Find where the given text appears and provide that cell's center as [x, y] coordinate. 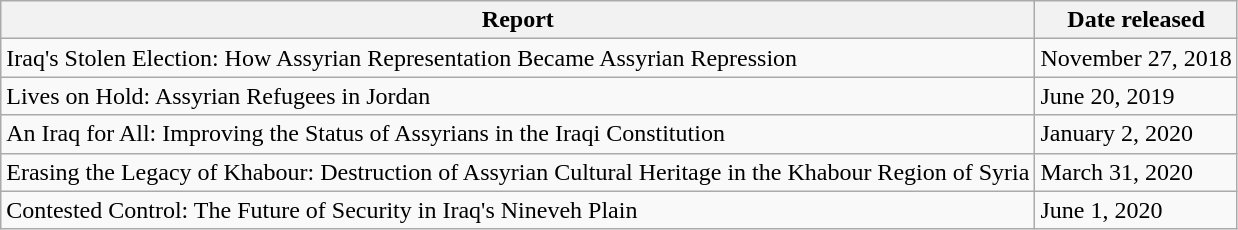
March 31, 2020 [1136, 172]
January 2, 2020 [1136, 134]
Erasing the Legacy of Khabour: Destruction of Assyrian Cultural Heritage in the Khabour Region of Syria [518, 172]
Contested Control: The Future of Security in Iraq's Nineveh Plain [518, 210]
June 1, 2020 [1136, 210]
November 27, 2018 [1136, 58]
Date released [1136, 20]
June 20, 2019 [1136, 96]
An Iraq for All: Improving the Status of Assyrians in the Iraqi Constitution [518, 134]
Report [518, 20]
Iraq's Stolen Election: How Assyrian Representation Became Assyrian Repression [518, 58]
Lives on Hold: Assyrian Refugees in Jordan [518, 96]
